Extract the (x, y) coordinate from the center of the cell holding the provided text.  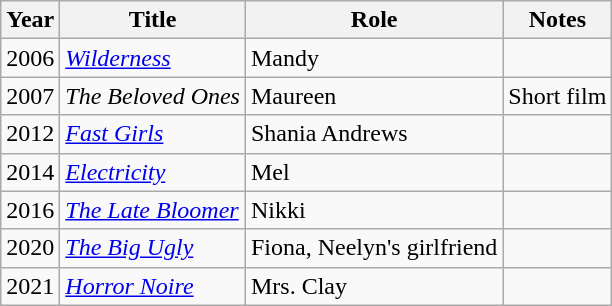
2014 (30, 172)
The Big Ugly (153, 248)
Electricity (153, 172)
Short film (558, 96)
2007 (30, 96)
The Beloved Ones (153, 96)
The Late Bloomer (153, 210)
2012 (30, 134)
Horror Noire (153, 286)
Title (153, 20)
2020 (30, 248)
Maureen (374, 96)
Notes (558, 20)
Fiona, Neelyn's girlfriend (374, 248)
Shania Andrews (374, 134)
Fast Girls (153, 134)
2016 (30, 210)
Mel (374, 172)
Mrs. Clay (374, 286)
Wilderness (153, 58)
Role (374, 20)
Mandy (374, 58)
2021 (30, 286)
2006 (30, 58)
Year (30, 20)
Nikki (374, 210)
